Provide the (X, Y) coordinate of the cell's center where the given text is located.  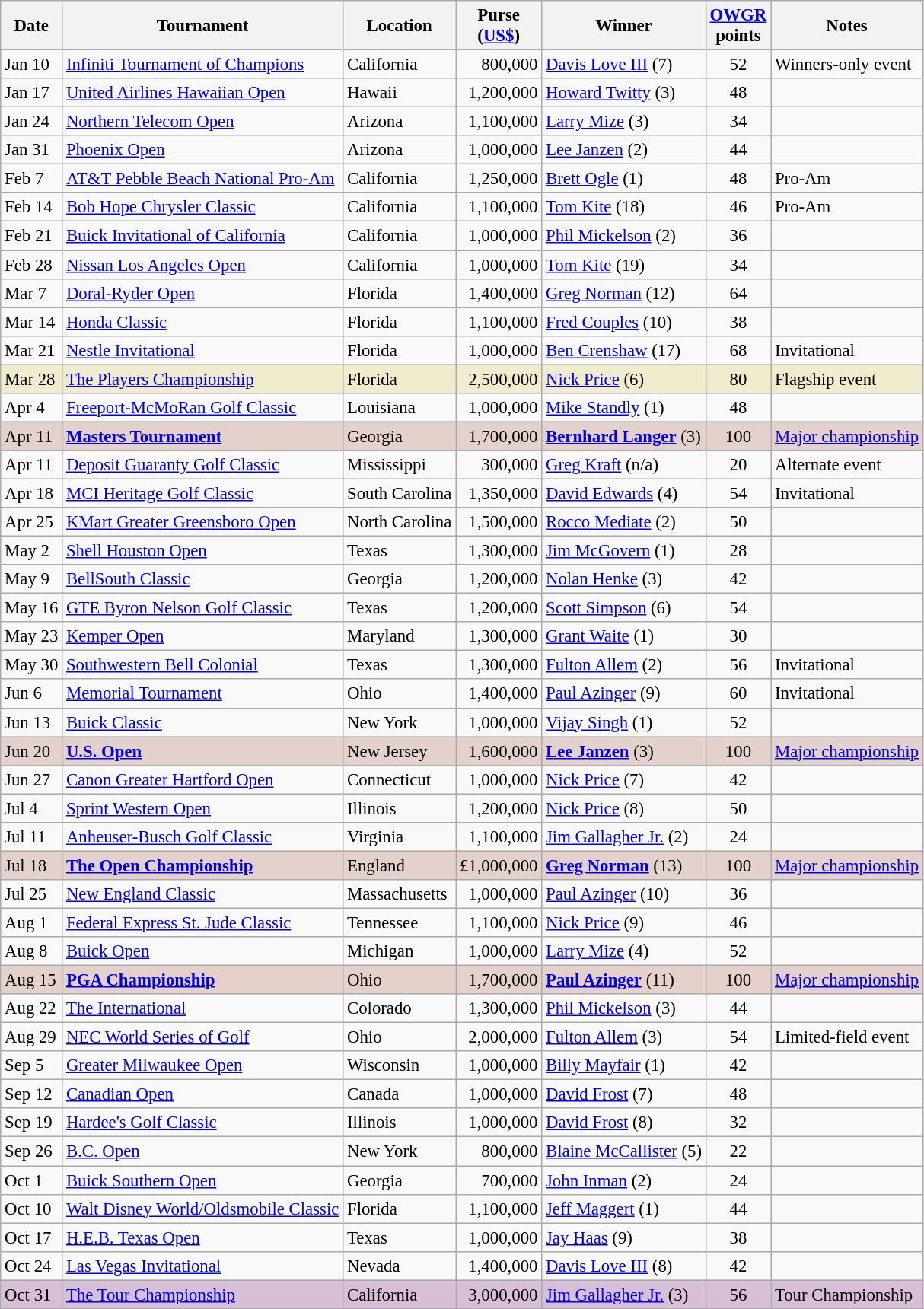
Oct 1 (32, 1180)
John Inman (2) (624, 1180)
1,250,000 (499, 179)
Southwestern Bell Colonial (202, 665)
New England Classic (202, 894)
Freeport-McMoRan Golf Classic (202, 408)
Apr 4 (32, 408)
The International (202, 1008)
Sprint Western Open (202, 808)
Tom Kite (19) (624, 265)
Sep 19 (32, 1123)
Jan 17 (32, 93)
Billy Mayfair (1) (624, 1065)
The Players Championship (202, 379)
Larry Mize (4) (624, 951)
Sep 5 (32, 1065)
Oct 17 (32, 1237)
Paul Azinger (9) (624, 694)
Jun 20 (32, 751)
David Frost (8) (624, 1123)
32 (738, 1123)
22 (738, 1151)
Tom Kite (18) (624, 208)
Buick Classic (202, 722)
Federal Express St. Jude Classic (202, 922)
Buick Invitational of California (202, 236)
Howard Twitty (3) (624, 93)
Fulton Allem (2) (624, 665)
Hardee's Golf Classic (202, 1123)
Blaine McCallister (5) (624, 1151)
Doral-Ryder Open (202, 293)
Walt Disney World/Oldsmobile Classic (202, 1209)
Alternate event (847, 465)
Canada (400, 1094)
Limited-field event (847, 1037)
Jan 31 (32, 150)
30 (738, 636)
Vijay Singh (1) (624, 722)
Tennessee (400, 922)
Paul Azinger (11) (624, 980)
Greg Kraft (n/a) (624, 465)
Jeff Maggert (1) (624, 1209)
David Edwards (4) (624, 493)
Flagship event (847, 379)
Notes (847, 26)
Anheuser-Busch Golf Classic (202, 837)
Scott Simpson (6) (624, 608)
Bernhard Langer (3) (624, 436)
Lee Janzen (3) (624, 751)
Feb 28 (32, 265)
Ben Crenshaw (17) (624, 350)
Jun 13 (32, 722)
Canon Greater Hartford Open (202, 779)
New Jersey (400, 751)
80 (738, 379)
300,000 (499, 465)
Kemper Open (202, 636)
May 16 (32, 608)
700,000 (499, 1180)
28 (738, 551)
Connecticut (400, 779)
Aug 15 (32, 980)
Brett Ogle (1) (624, 179)
Davis Love III (8) (624, 1266)
Mar 28 (32, 379)
Virginia (400, 837)
United Airlines Hawaiian Open (202, 93)
Phil Mickelson (3) (624, 1008)
Winner (624, 26)
Masters Tournament (202, 436)
Larry Mize (3) (624, 122)
Jim Gallagher Jr. (3) (624, 1295)
Wisconsin (400, 1065)
Mar 7 (32, 293)
Jul 4 (32, 808)
Nissan Los Angeles Open (202, 265)
Lee Janzen (2) (624, 150)
MCI Heritage Golf Classic (202, 493)
Honda Classic (202, 322)
NEC World Series of Golf (202, 1037)
Jul 25 (32, 894)
68 (738, 350)
PGA Championship (202, 980)
60 (738, 694)
Sep 26 (32, 1151)
Greg Norman (13) (624, 865)
Aug 8 (32, 951)
Winners-only event (847, 65)
Tournament (202, 26)
Canadian Open (202, 1094)
May 23 (32, 636)
Jun 6 (32, 694)
Mississippi (400, 465)
U.S. Open (202, 751)
Date (32, 26)
Nestle Invitational (202, 350)
Shell Houston Open (202, 551)
Oct 10 (32, 1209)
64 (738, 293)
Hawaii (400, 93)
Buick Southern Open (202, 1180)
Jun 27 (32, 779)
Nevada (400, 1266)
Jay Haas (9) (624, 1237)
Oct 31 (32, 1295)
Deposit Guaranty Golf Classic (202, 465)
Jan 10 (32, 65)
Mar 14 (32, 322)
Aug 22 (32, 1008)
Apr 18 (32, 493)
B.C. Open (202, 1151)
3,000,000 (499, 1295)
Location (400, 26)
Bob Hope Chrysler Classic (202, 208)
Nick Price (7) (624, 779)
2,000,000 (499, 1037)
May 2 (32, 551)
The Tour Championship (202, 1295)
Michigan (400, 951)
1,350,000 (499, 493)
Paul Azinger (10) (624, 894)
Memorial Tournament (202, 694)
South Carolina (400, 493)
H.E.B. Texas Open (202, 1237)
GTE Byron Nelson Golf Classic (202, 608)
Purse(US$) (499, 26)
Feb 7 (32, 179)
2,500,000 (499, 379)
Jul 18 (32, 865)
Grant Waite (1) (624, 636)
North Carolina (400, 522)
£1,000,000 (499, 865)
Mike Standly (1) (624, 408)
Nick Price (8) (624, 808)
Nick Price (6) (624, 379)
Mar 21 (32, 350)
Infiniti Tournament of Champions (202, 65)
20 (738, 465)
David Frost (7) (624, 1094)
Sep 12 (32, 1094)
Fulton Allem (3) (624, 1037)
OWGRpoints (738, 26)
Louisiana (400, 408)
Massachusetts (400, 894)
May 9 (32, 579)
Rocco Mediate (2) (624, 522)
1,500,000 (499, 522)
Aug 1 (32, 922)
Nick Price (9) (624, 922)
Greater Milwaukee Open (202, 1065)
The Open Championship (202, 865)
Davis Love III (7) (624, 65)
Buick Open (202, 951)
BellSouth Classic (202, 579)
May 30 (32, 665)
Tour Championship (847, 1295)
Jan 24 (32, 122)
Las Vegas Invitational (202, 1266)
1,600,000 (499, 751)
Fred Couples (10) (624, 322)
Phoenix Open (202, 150)
Apr 25 (32, 522)
Maryland (400, 636)
Colorado (400, 1008)
Northern Telecom Open (202, 122)
Phil Mickelson (2) (624, 236)
AT&T Pebble Beach National Pro-Am (202, 179)
Nolan Henke (3) (624, 579)
Jim Gallagher Jr. (2) (624, 837)
Aug 29 (32, 1037)
Feb 21 (32, 236)
Feb 14 (32, 208)
Greg Norman (12) (624, 293)
Jim McGovern (1) (624, 551)
Jul 11 (32, 837)
Oct 24 (32, 1266)
England (400, 865)
KMart Greater Greensboro Open (202, 522)
